Pinpoint the cell where the given text exists, returning its [x, y] midpoint coordinate. 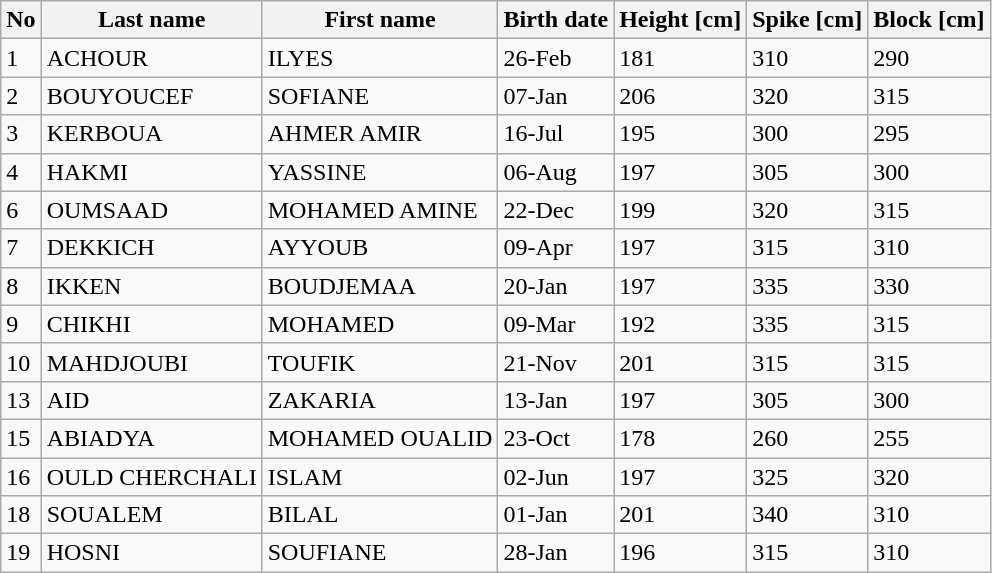
340 [808, 515]
SOUALEM [152, 515]
28-Jan [556, 553]
8 [21, 286]
No [21, 20]
IKKEN [152, 286]
ACHOUR [152, 58]
6 [21, 210]
196 [680, 553]
AHMER AMIR [380, 134]
BOUDJEMAA [380, 286]
ABIADYA [152, 438]
2 [21, 96]
260 [808, 438]
295 [929, 134]
TOUFIK [380, 362]
HOSNI [152, 553]
Spike [cm] [808, 20]
255 [929, 438]
Height [cm] [680, 20]
1 [21, 58]
290 [929, 58]
195 [680, 134]
MOHAMED [380, 324]
First name [380, 20]
Last name [152, 20]
SOFIANE [380, 96]
SOUFIANE [380, 553]
YASSINE [380, 172]
7 [21, 248]
23-Oct [556, 438]
19 [21, 553]
AID [152, 400]
02-Jun [556, 477]
325 [808, 477]
MOHAMED AMINE [380, 210]
BILAL [380, 515]
ZAKARIA [380, 400]
3 [21, 134]
26-Feb [556, 58]
181 [680, 58]
10 [21, 362]
DEKKICH [152, 248]
HAKMI [152, 172]
CHIKHI [152, 324]
Birth date [556, 20]
KERBOUA [152, 134]
206 [680, 96]
4 [21, 172]
BOUYOUCEF [152, 96]
20-Jan [556, 286]
178 [680, 438]
15 [21, 438]
MAHDJOUBI [152, 362]
09-Mar [556, 324]
13-Jan [556, 400]
AYYOUB [380, 248]
330 [929, 286]
16-Jul [556, 134]
MOHAMED OUALID [380, 438]
13 [21, 400]
199 [680, 210]
18 [21, 515]
ILYES [380, 58]
06-Aug [556, 172]
09-Apr [556, 248]
OULD CHERCHALI [152, 477]
OUMSAAD [152, 210]
07-Jan [556, 96]
192 [680, 324]
Block [cm] [929, 20]
22-Dec [556, 210]
16 [21, 477]
ISLAM [380, 477]
9 [21, 324]
21-Nov [556, 362]
01-Jan [556, 515]
